From the cell containing the given text, extract its center point as (X, Y) coordinate. 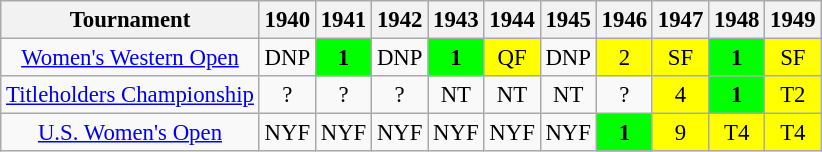
9 (680, 133)
Tournament (130, 20)
1941 (343, 20)
1943 (456, 20)
1946 (624, 20)
1940 (287, 20)
U.S. Women's Open (130, 133)
1944 (512, 20)
QF (512, 58)
1947 (680, 20)
1942 (400, 20)
4 (680, 95)
1945 (568, 20)
Titleholders Championship (130, 95)
1949 (793, 20)
1948 (737, 20)
Women's Western Open (130, 58)
2 (624, 58)
T2 (793, 95)
